Detect which cell encompasses the target text, then output its (x, y) center coordinate. 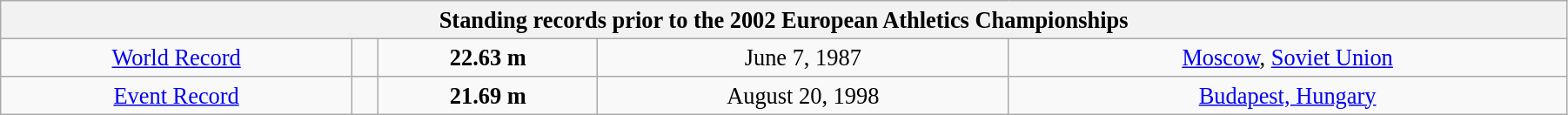
Standing records prior to the 2002 European Athletics Championships (784, 19)
August 20, 1998 (803, 95)
June 7, 1987 (803, 57)
Event Record (177, 95)
21.69 m (488, 95)
World Record (177, 57)
22.63 m (488, 57)
Budapest, Hungary (1288, 95)
Moscow, Soviet Union (1288, 57)
